Output the [X, Y] coordinate of the center of the cell containing the given text.  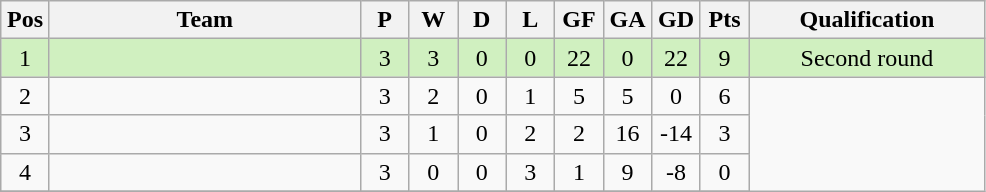
-14 [676, 134]
L [530, 20]
GF [580, 20]
GA [628, 20]
4 [26, 172]
Team [204, 20]
16 [628, 134]
Pos [26, 20]
Qualification [867, 20]
D [482, 20]
W [434, 20]
-8 [676, 172]
Pts [724, 20]
GD [676, 20]
Second round [867, 58]
6 [724, 96]
P [384, 20]
